Determine the (X, Y) coordinate at the center of the cell enclosing the given text.  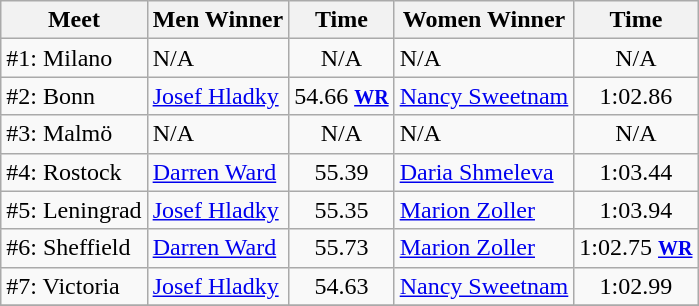
1:02.99 (636, 286)
1:02.75 WR (636, 248)
#5: Leningrad (74, 210)
#2: Bonn (74, 96)
55.35 (342, 210)
Women Winner (484, 20)
Men Winner (218, 20)
55.73 (342, 248)
54.66 WR (342, 96)
Daria Shmeleva (484, 172)
Meet (74, 20)
1:03.44 (636, 172)
#4: Rostock (74, 172)
54.63 (342, 286)
#7: Victoria (74, 286)
1:03.94 (636, 210)
#3: Malmö (74, 134)
1:02.86 (636, 96)
#6: Sheffield (74, 248)
55.39 (342, 172)
#1: Milano (74, 58)
